Find where the given text appears and provide that cell's center as [X, Y] coordinate. 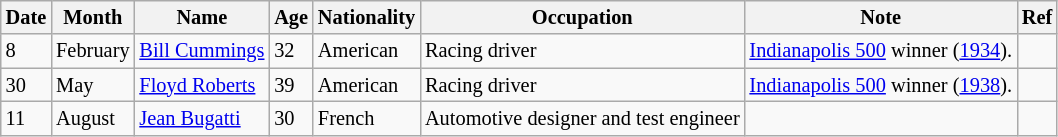
Month [92, 17]
Bill Cummings [202, 51]
Note [881, 17]
8 [26, 51]
May [92, 85]
French [366, 118]
August [92, 118]
Indianapolis 500 winner (1938). [881, 85]
Jean Bugatti [202, 118]
39 [291, 85]
32 [291, 51]
11 [26, 118]
Floyd Roberts [202, 85]
Nationality [366, 17]
Automotive designer and test engineer [582, 118]
February [92, 51]
Indianapolis 500 winner (1934). [881, 51]
Date [26, 17]
Name [202, 17]
Occupation [582, 17]
Ref [1037, 17]
Age [291, 17]
